Scan for the cell matching the given text and deliver its [x, y] coordinate at center. 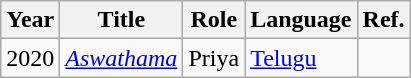
2020 [30, 58]
Language [301, 20]
Aswathama [122, 58]
Priya [214, 58]
Telugu [301, 58]
Year [30, 20]
Ref. [384, 20]
Title [122, 20]
Role [214, 20]
